Locate the cell with the specified text and output its [X, Y] center coordinate. 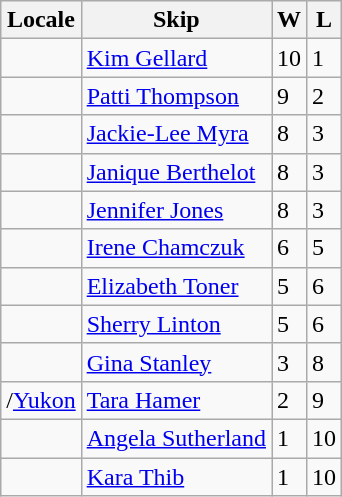
Jackie-Lee Myra [176, 134]
Jennifer Jones [176, 210]
Patti Thompson [176, 96]
Angela Sutherland [176, 438]
Elizabeth Toner [176, 286]
Kara Thib [176, 477]
Janique Berthelot [176, 172]
/Yukon [41, 400]
Tara Hamer [176, 400]
L [324, 20]
Kim Gellard [176, 58]
W [290, 20]
Irene Chamczuk [176, 248]
Skip [176, 20]
Locale [41, 20]
Sherry Linton [176, 324]
Gina Stanley [176, 362]
